Return (X, Y) of the center of cell containing provided text 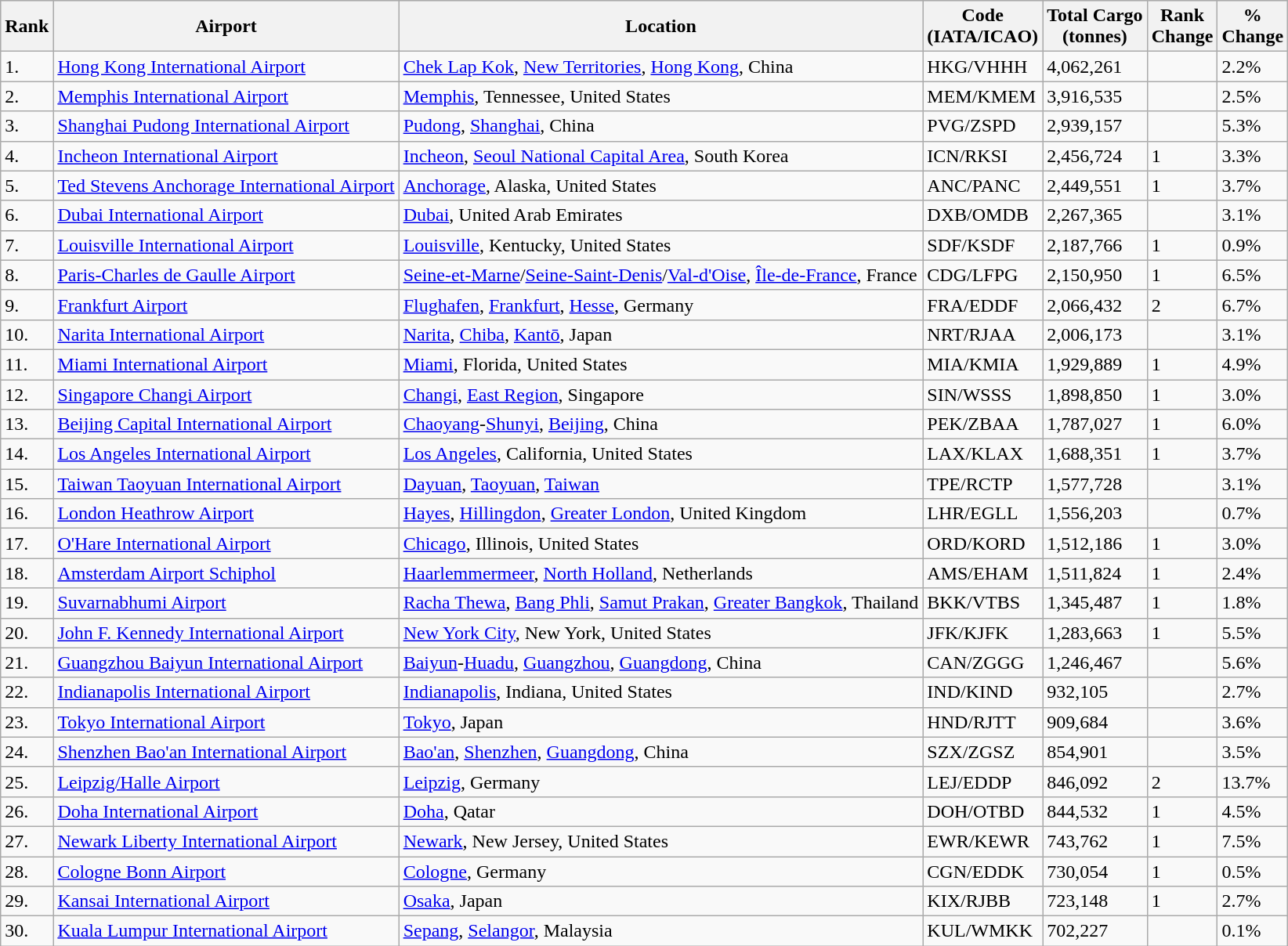
24. (27, 752)
4.9% (1253, 364)
5.5% (1253, 633)
28. (27, 872)
4,062,261 (1095, 67)
3.5% (1253, 752)
Amsterdam Airport Schiphol (226, 573)
Changi, East Region, Singapore (661, 394)
Ted Stevens Anchorage International Airport (226, 186)
3.6% (1253, 722)
2,456,724 (1095, 156)
CDG/LFPG (982, 275)
Hong Kong International Airport (226, 67)
1,511,824 (1095, 573)
6.5% (1253, 275)
27. (27, 841)
Shanghai Pudong International Airport (226, 126)
%Change (1253, 27)
5. (27, 186)
NRT/RJAA (982, 334)
2.2% (1253, 67)
1,556,203 (1095, 514)
Narita, Chiba, Kantō, Japan (661, 334)
Indianapolis, Indiana, United States (661, 692)
Airport (226, 27)
Chicago, Illinois, United States (661, 543)
Dubai International Airport (226, 215)
Flughafen, Frankfurt, Hesse, Germany (661, 305)
Anchorage, Alaska, United States (661, 186)
Code(IATA/ICAO) (982, 27)
Baiyun-Huadu, Guangzhou, Guangdong, China (661, 663)
21. (27, 663)
2,066,432 (1095, 305)
Shenzhen Bao'an International Airport (226, 752)
Suvarnabhumi Airport (226, 603)
22. (27, 692)
Location (661, 27)
1,246,467 (1095, 663)
Doha, Qatar (661, 811)
3. (27, 126)
743,762 (1095, 841)
1,512,186 (1095, 543)
Taiwan Taoyuan International Airport (226, 484)
2.5% (1253, 96)
DXB/OMDB (982, 215)
MIA/KMIA (982, 364)
0.9% (1253, 245)
2,150,950 (1095, 275)
19. (27, 603)
Hayes, Hillingdon, Greater London, United Kingdom (661, 514)
HKG/VHHH (982, 67)
Seine-et-Marne/Seine-Saint-Denis/Val-d'Oise, Île-de-France, France (661, 275)
CAN/ZGGG (982, 663)
PVG/ZSPD (982, 126)
SZX/ZGSZ (982, 752)
2.4% (1253, 573)
Racha Thewa, Bang Phli, Samut Prakan, Greater Bangkok, Thailand (661, 603)
5.3% (1253, 126)
Total Cargo(tonnes) (1095, 27)
13.7% (1253, 782)
Chek Lap Kok, New Territories, Hong Kong, China (661, 67)
702,227 (1095, 931)
15. (27, 484)
Beijing Capital International Airport (226, 424)
Incheon, Seoul National Capital Area, South Korea (661, 156)
1,929,889 (1095, 364)
1,688,351 (1095, 454)
6.7% (1253, 305)
7. (27, 245)
6.0% (1253, 424)
Indianapolis International Airport (226, 692)
ANC/PANC (982, 186)
Kansai International Airport (226, 901)
Memphis International Airport (226, 96)
Doha International Airport (226, 811)
2. (27, 96)
HND/RJTT (982, 722)
2,449,551 (1095, 186)
730,054 (1095, 872)
SDF/KSDF (982, 245)
EWR/KEWR (982, 841)
2,187,766 (1095, 245)
846,092 (1095, 782)
1.8% (1253, 603)
Leipzig/Halle Airport (226, 782)
23. (27, 722)
KUL/WMKK (982, 931)
Miami, Florida, United States (661, 364)
PEK/ZBAA (982, 424)
13. (27, 424)
Singapore Changi Airport (226, 394)
17. (27, 543)
Los Angeles, California, United States (661, 454)
MEM/KMEM (982, 96)
Louisville, Kentucky, United States (661, 245)
DOH/OTBD (982, 811)
1,577,728 (1095, 484)
Tokyo International Airport (226, 722)
20. (27, 633)
Incheon International Airport (226, 156)
Haarlemmermeer, North Holland, Netherlands (661, 573)
O'Hare International Airport (226, 543)
John F. Kennedy International Airport (226, 633)
3.3% (1253, 156)
Frankfurt Airport (226, 305)
IND/KIND (982, 692)
CGN/EDDK (982, 872)
30. (27, 931)
JFK/KJFK (982, 633)
2,006,173 (1095, 334)
Miami International Airport (226, 364)
Dubai, United Arab Emirates (661, 215)
Cologne, Germany (661, 872)
1. (27, 67)
Sepang, Selangor, Malaysia (661, 931)
RankChange (1182, 27)
LEJ/EDDP (982, 782)
New York City, New York, United States (661, 633)
16. (27, 514)
4. (27, 156)
18. (27, 573)
0.1% (1253, 931)
Rank (27, 27)
29. (27, 901)
26. (27, 811)
4.5% (1253, 811)
Paris-Charles de Gaulle Airport (226, 275)
0.5% (1253, 872)
TPE/RCTP (982, 484)
SIN/WSSS (982, 394)
KIX/RJBB (982, 901)
ICN/RKSI (982, 156)
14. (27, 454)
Chaoyang-Shunyi, Beijing, China (661, 424)
7.5% (1253, 841)
Cologne Bonn Airport (226, 872)
Memphis, Tennessee, United States (661, 96)
1,787,027 (1095, 424)
LAX/KLAX (982, 454)
5.6% (1253, 663)
854,901 (1095, 752)
Guangzhou Baiyun International Airport (226, 663)
11. (27, 364)
10. (27, 334)
1,345,487 (1095, 603)
Dayuan, Taoyuan, Taiwan (661, 484)
Pudong, Shanghai, China (661, 126)
Bao'an, Shenzhen, Guangdong, China (661, 752)
LHR/EGLL (982, 514)
0.7% (1253, 514)
932,105 (1095, 692)
Los Angeles International Airport (226, 454)
909,684 (1095, 722)
723,148 (1095, 901)
1,898,850 (1095, 394)
Kuala Lumpur International Airport (226, 931)
9. (27, 305)
AMS/EHAM (982, 573)
FRA/EDDF (982, 305)
6. (27, 215)
2,939,157 (1095, 126)
Narita International Airport (226, 334)
25. (27, 782)
Tokyo, Japan (661, 722)
8. (27, 275)
Leipzig, Germany (661, 782)
3,916,535 (1095, 96)
2,267,365 (1095, 215)
12. (27, 394)
Osaka, Japan (661, 901)
Newark Liberty International Airport (226, 841)
London Heathrow Airport (226, 514)
ORD/KORD (982, 543)
1,283,663 (1095, 633)
BKK/VTBS (982, 603)
Newark, New Jersey, United States (661, 841)
Louisville International Airport (226, 245)
844,532 (1095, 811)
